Return (X, Y) of the center of cell containing provided text 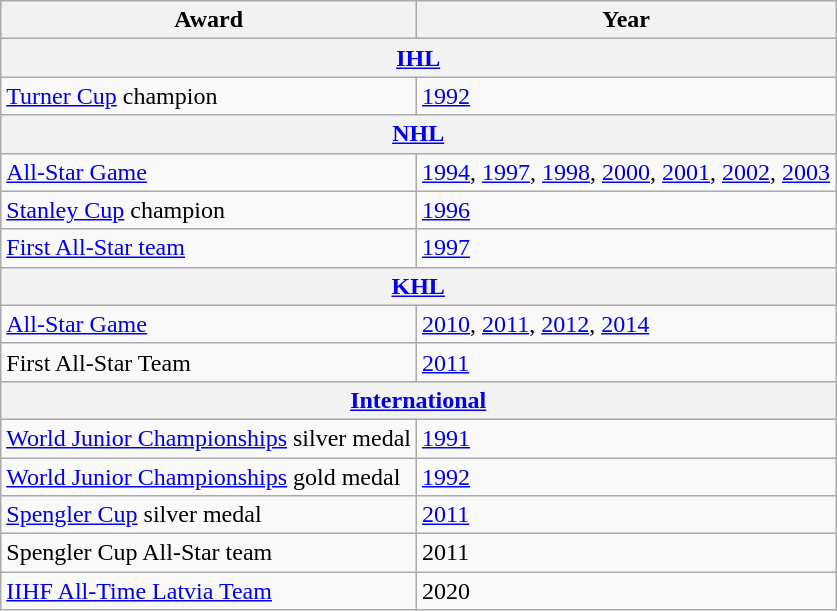
International (418, 400)
First All-Star Team (209, 362)
Spengler Cup silver medal (209, 515)
1994, 1997, 1998, 2000, 2001, 2002, 2003 (626, 172)
1991 (626, 438)
World Junior Championships silver medal (209, 438)
KHL (418, 286)
2020 (626, 591)
Spengler Cup All-Star team (209, 553)
First All-Star team (209, 248)
1996 (626, 210)
Year (626, 20)
1997 (626, 248)
Stanley Cup champion (209, 210)
World Junior Championships gold medal (209, 477)
Award (209, 20)
NHL (418, 134)
Turner Cup champion (209, 96)
2010, 2011, 2012, 2014 (626, 324)
IIHF All-Time Latvia Team (209, 591)
IHL (418, 58)
